Search for the cell housing the specified text and yield its (X, Y) center coordinate. 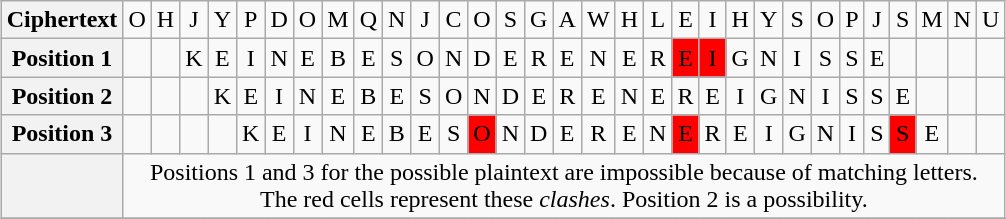
U (990, 20)
A (567, 20)
W (598, 20)
Position 1 (62, 58)
C (453, 20)
Ciphertext (62, 20)
L (658, 20)
Position 2 (62, 96)
Q (368, 20)
Position 3 (62, 134)
